Return (x, y) of the center of cell containing provided text 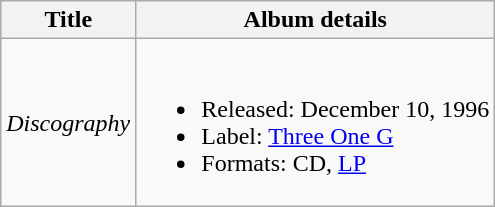
Released: December 10, 1996Label: Three One GFormats: CD, LP (316, 122)
Title (68, 20)
Album details (316, 20)
Discography (68, 122)
